Detect which cell encompasses the target text, then output its (X, Y) center coordinate. 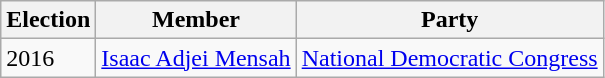
Election (48, 20)
2016 (48, 58)
Party (450, 20)
Member (196, 20)
Isaac Adjei Mensah (196, 58)
National Democratic Congress (450, 58)
